Scan for the cell matching the given text and deliver its [X, Y] coordinate at center. 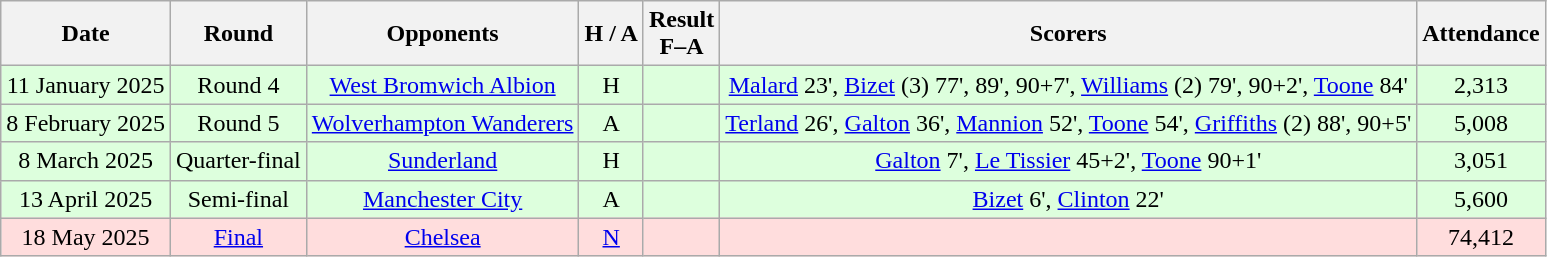
N [611, 237]
11 January 2025 [86, 85]
74,412 [1481, 237]
Round 5 [238, 123]
Round [238, 34]
Semi-final [238, 199]
Chelsea [442, 237]
Round 4 [238, 85]
Malard 23', Bizet (3) 77', 89', 90+7', Williams (2) 79', 90+2', Toone 84' [1068, 85]
Terland 26', Galton 36', Mannion 52', Toone 54', Griffiths (2) 88', 90+5' [1068, 123]
West Bromwich Albion [442, 85]
H / A [611, 34]
5,008 [1481, 123]
18 May 2025 [86, 237]
Manchester City [442, 199]
ResultF–A [681, 34]
Wolverhampton Wanderers [442, 123]
Bizet 6', Clinton 22' [1068, 199]
13 April 2025 [86, 199]
8 March 2025 [86, 161]
Final [238, 237]
Scorers [1068, 34]
3,051 [1481, 161]
2,313 [1481, 85]
Galton 7', Le Tissier 45+2', Toone 90+1' [1068, 161]
Quarter-final [238, 161]
Attendance [1481, 34]
8 February 2025 [86, 123]
Date [86, 34]
5,600 [1481, 199]
Sunderland [442, 161]
Opponents [442, 34]
